Detect which cell encompasses the target text, then output its (x, y) center coordinate. 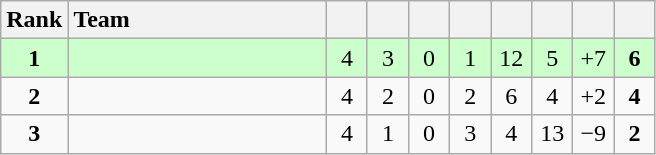
+7 (594, 58)
+2 (594, 96)
12 (512, 58)
5 (552, 58)
−9 (594, 134)
Rank (34, 20)
Team (198, 20)
13 (552, 134)
